Pinpoint the cell where the given text exists, returning its [X, Y] midpoint coordinate. 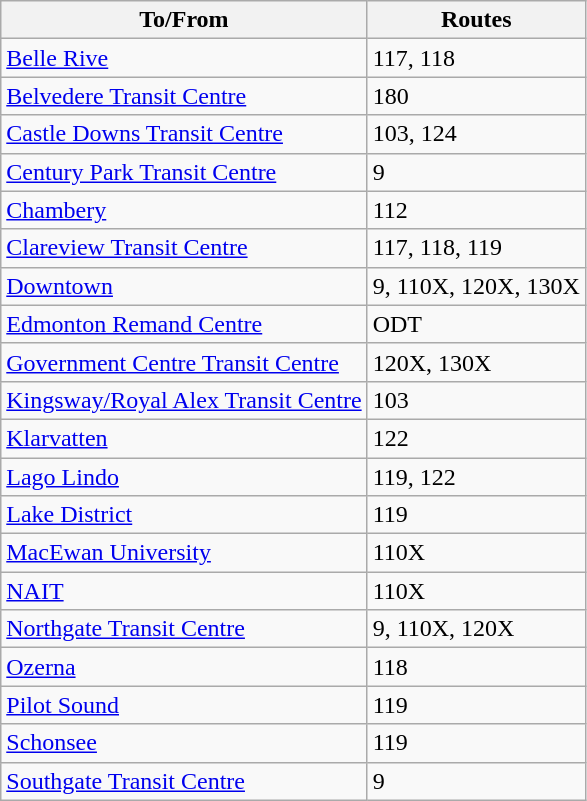
Belvedere Transit Centre [184, 96]
117, 118 [476, 58]
Northgate Transit Centre [184, 629]
Ozerna [184, 667]
Government Centre Transit Centre [184, 362]
9, 110X, 120X, 130X [476, 286]
180 [476, 96]
Belle Rive [184, 58]
103, 124 [476, 134]
112 [476, 210]
Lake District [184, 515]
Clareview Transit Centre [184, 248]
Pilot Sound [184, 705]
118 [476, 667]
Klarvatten [184, 438]
122 [476, 438]
To/From [184, 20]
ODT [476, 324]
9, 110X, 120X [476, 629]
119, 122 [476, 477]
Routes [476, 20]
Castle Downs Transit Centre [184, 134]
Downtown [184, 286]
NAIT [184, 591]
103 [476, 400]
Southgate Transit Centre [184, 781]
Edmonton Remand Centre [184, 324]
117, 118, 119 [476, 248]
120X, 130X [476, 362]
Kingsway/Royal Alex Transit Centre [184, 400]
Schonsee [184, 743]
Lago Lindo [184, 477]
Chambery [184, 210]
Century Park Transit Centre [184, 172]
MacEwan University [184, 553]
